Capture the cell that displays the provided text and extract its (X, Y) central coordinate. 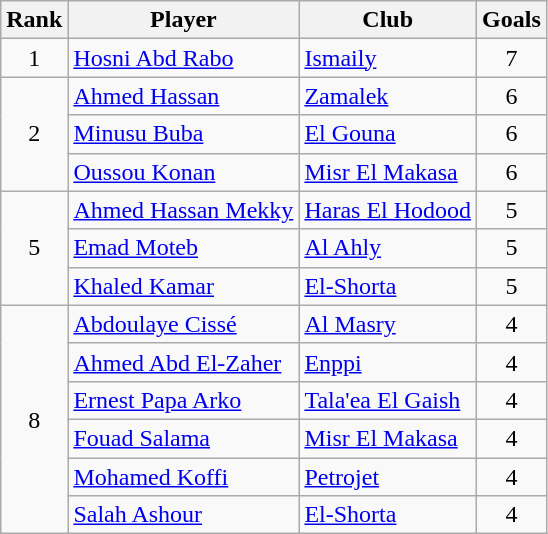
Salah Ashour (184, 515)
Rank (34, 20)
Al Masry (388, 324)
Club (388, 20)
Haras El Hodood (388, 210)
7 (512, 58)
8 (34, 419)
Hosni Abd Rabo (184, 58)
El Gouna (388, 134)
Ahmed Abd El-Zaher (184, 362)
Al Ahly (388, 248)
Ismaily (388, 58)
Tala'ea El Gaish (388, 400)
Enppi (388, 362)
Abdoulaye Cissé (184, 324)
Emad Moteb (184, 248)
Khaled Kamar (184, 286)
Ahmed Hassan Mekky (184, 210)
Fouad Salama (184, 438)
Zamalek (388, 96)
Petrojet (388, 477)
Oussou Konan (184, 172)
Ahmed Hassan (184, 96)
Mohamed Koffi (184, 477)
Goals (512, 20)
Ernest Papa Arko (184, 400)
2 (34, 134)
Player (184, 20)
Minusu Buba (184, 134)
1 (34, 58)
